Locate the cell with the specified text and output its (X, Y) center coordinate. 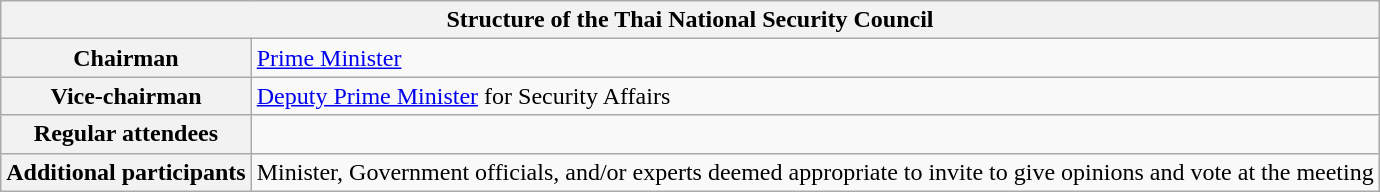
Prime Minister (815, 58)
Additional participants (126, 172)
Minister, Government officials, and/or experts deemed appropriate to invite to give opinions and vote at the meeting (815, 172)
Chairman (126, 58)
Deputy Prime Minister for Security Affairs (815, 96)
Structure of the Thai National Security Council (690, 20)
Regular attendees (126, 134)
Vice-chairman (126, 96)
